Output the (X, Y) coordinate of the center of the cell containing the given text.  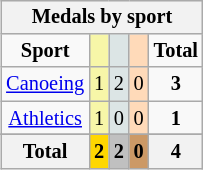
3 (176, 84)
Medals by sport (102, 17)
Canoeing (45, 84)
4 (176, 152)
Athletics (45, 118)
Sport (45, 51)
